Output the [x, y] coordinate of the center of the cell containing the given text.  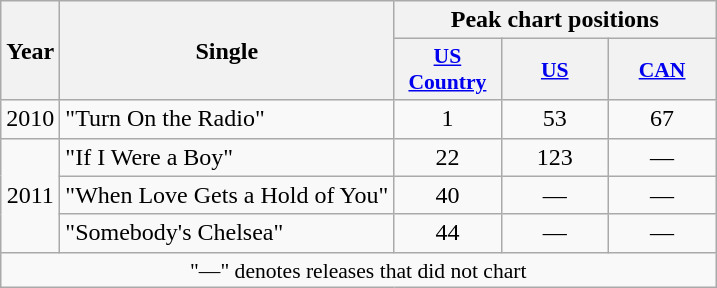
40 [448, 195]
CAN [662, 70]
44 [448, 233]
"Somebody's Chelsea" [227, 233]
Peak chart positions [555, 20]
22 [448, 157]
"When Love Gets a Hold of You" [227, 195]
"If I Were a Boy" [227, 157]
"Turn On the Radio" [227, 119]
67 [662, 119]
US [554, 70]
"—" denotes releases that did not chart [358, 270]
123 [554, 157]
2011 [30, 195]
1 [448, 119]
Single [227, 50]
2010 [30, 119]
53 [554, 119]
Year [30, 50]
US Country [448, 70]
